Pinpoint the cell where the given text exists, returning its (X, Y) midpoint coordinate. 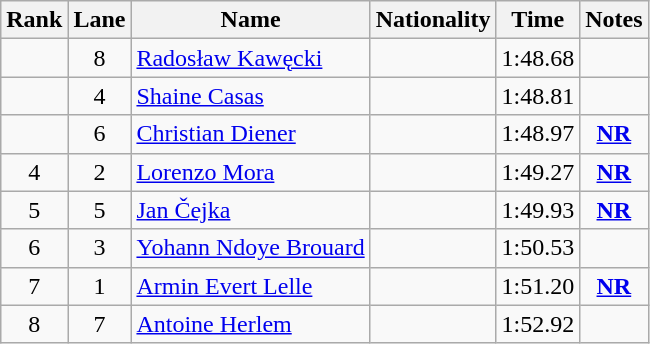
Antoine Herlem (250, 324)
Radosław Kawęcki (250, 58)
Yohann Ndoye Brouard (250, 248)
1:48.68 (538, 58)
Shaine Casas (250, 96)
Lorenzo Mora (250, 172)
1:52.92 (538, 324)
Time (538, 20)
Name (250, 20)
1:48.97 (538, 134)
1:51.20 (538, 286)
1:49.93 (538, 210)
Armin Evert Lelle (250, 286)
Christian Diener (250, 134)
1:49.27 (538, 172)
1:48.81 (538, 96)
Lane (100, 20)
Notes (614, 20)
2 (100, 172)
1 (100, 286)
1:50.53 (538, 248)
Jan Čejka (250, 210)
Nationality (433, 20)
3 (100, 248)
Rank (34, 20)
